Identify which cell holds the provided text, then report its (X, Y) central coordinate. 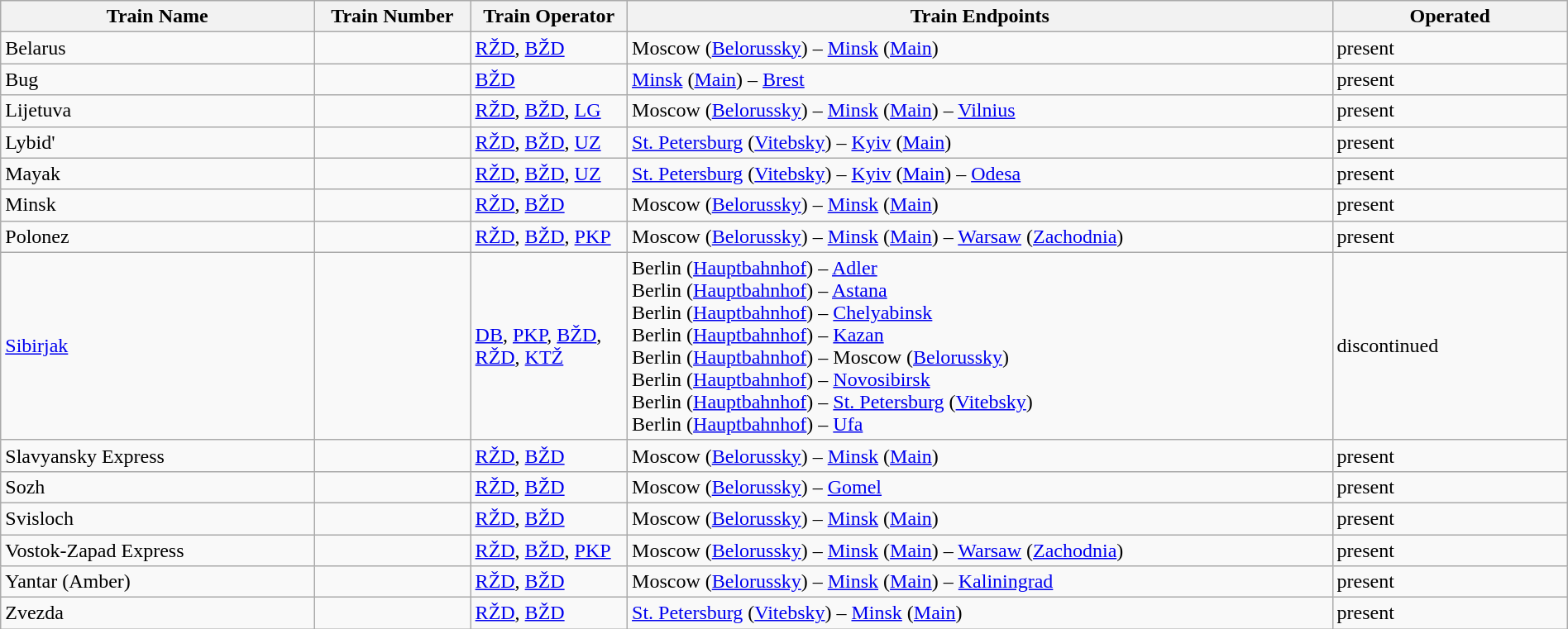
St. Petersburg (Vitebsky) – Kyiv (Main) – Odesa (981, 174)
Train Number (392, 17)
Moscow (Belorussky) – Minsk (Main) – Vilnius (981, 111)
St. Petersburg (Vitebsky) – Minsk (Main) (981, 613)
Sibirjak (157, 345)
Moscow (Belorussky) – Minsk (Main) – Kaliningrad (981, 582)
Train Name (157, 17)
Lijetuva (157, 111)
Train Operator (549, 17)
Slavyansky Express (157, 455)
Zvezda (157, 613)
DB, PKP, BŽD, RŽD, KTŽ (549, 345)
Vostok-Zapad Express (157, 550)
Yantar (Amber) (157, 582)
Minsk (Main) – Brest (981, 79)
BŽD (549, 79)
discontinued (1450, 345)
Mayak (157, 174)
Lybid' (157, 142)
Svisloch (157, 518)
Moscow (Belorussky) – Gomel (981, 487)
Bug (157, 79)
Train Endpoints (981, 17)
RŽD, BŽD, LG (549, 111)
Polonez (157, 236)
Minsk (157, 205)
Operated (1450, 17)
Sozh (157, 487)
Belarus (157, 48)
St. Petersburg (Vitebsky) – Kyiv (Main) (981, 142)
